Scan for the cell matching the given text and deliver its (x, y) coordinate at center. 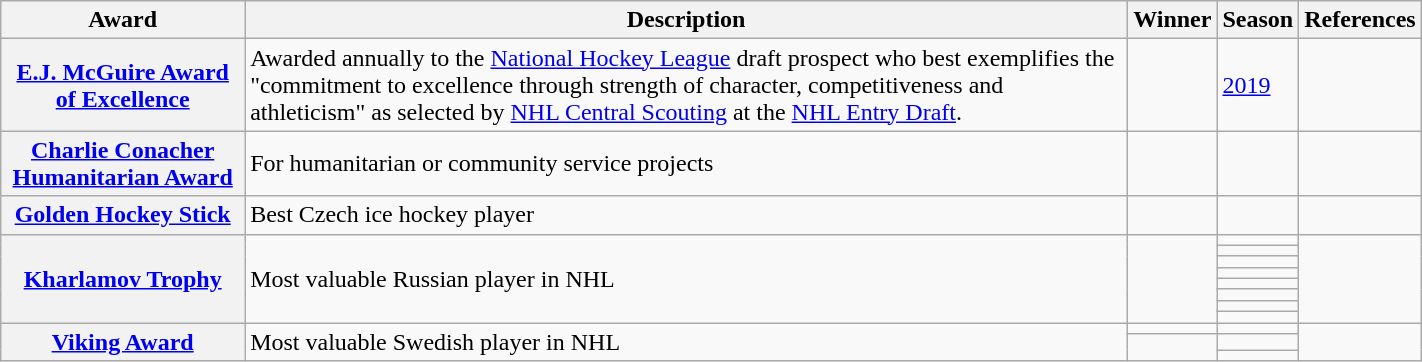
For humanitarian or community service projects (686, 164)
Most valuable Swedish player in NHL (686, 341)
Award (123, 20)
Best Czech ice hockey player (686, 215)
Golden Hockey Stick (123, 215)
Winner (1172, 20)
Description (686, 20)
References (1360, 20)
2019 (1258, 85)
Charlie Conacher Humanitarian Award (123, 164)
E.J. McGuire Award of Excellence (123, 85)
Most valuable Russian player in NHL (686, 278)
Season (1258, 20)
Kharlamov Trophy (123, 278)
Viking Award (123, 341)
